Output the (X, Y) coordinate of the center of the cell containing the given text.  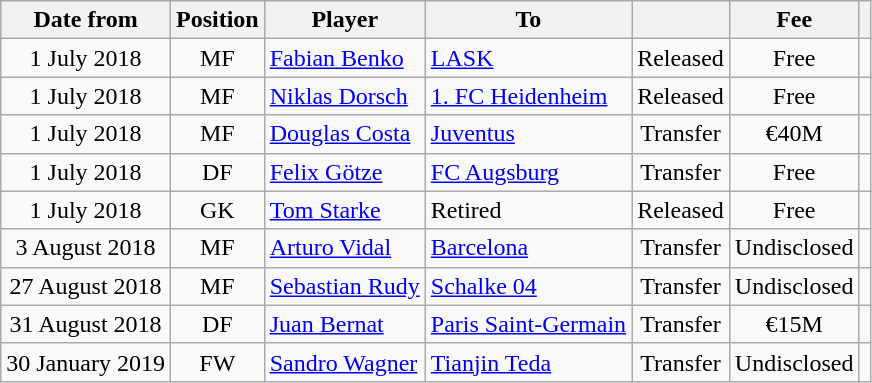
27 August 2018 (86, 286)
Arturo Vidal (344, 248)
Fabian Benko (344, 58)
Sandro Wagner (344, 362)
Paris Saint-Germain (528, 324)
Felix Götze (344, 172)
1. FC Heidenheim (528, 96)
Fee (794, 20)
€40M (794, 134)
Date from (86, 20)
€15M (794, 324)
Schalke 04 (528, 286)
Position (217, 20)
Juventus (528, 134)
LASK (528, 58)
31 August 2018 (86, 324)
3 August 2018 (86, 248)
Player (344, 20)
To (528, 20)
Tianjin Teda (528, 362)
Sebastian Rudy (344, 286)
Barcelona (528, 248)
GK (217, 210)
Niklas Dorsch (344, 96)
FW (217, 362)
Retired (528, 210)
FC Augsburg (528, 172)
30 January 2019 (86, 362)
Tom Starke (344, 210)
Juan Bernat (344, 324)
Douglas Costa (344, 134)
